Return the (X, Y) coordinate for the center point of the cell that contains the specified text.  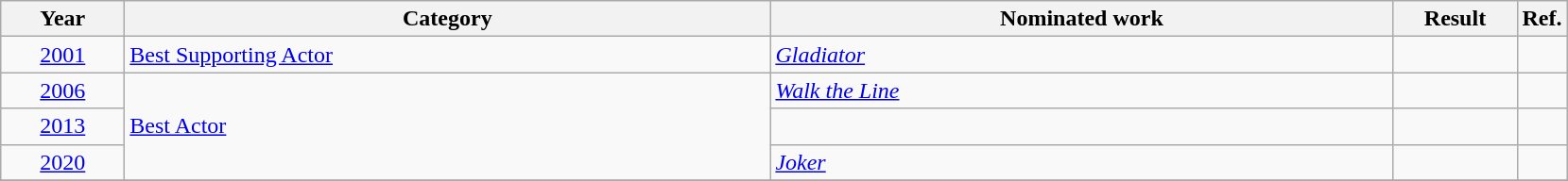
Result (1456, 19)
2013 (62, 126)
Walk the Line (1081, 90)
Ref. (1542, 19)
Joker (1081, 162)
Gladiator (1081, 55)
2006 (62, 90)
Year (62, 19)
Category (448, 19)
Best Actor (448, 126)
2001 (62, 55)
Nominated work (1081, 19)
2020 (62, 162)
Best Supporting Actor (448, 55)
